Return the (X, Y) coordinate for the center point of the cell that contains the specified text.  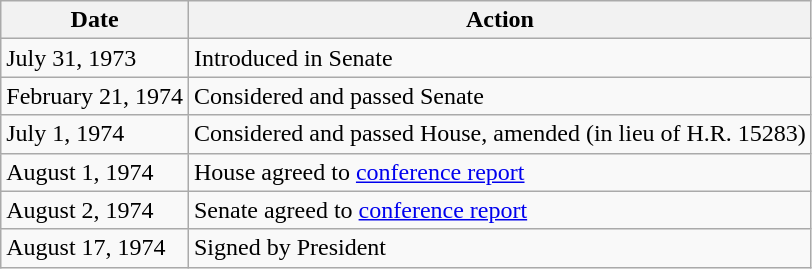
Date (95, 20)
Action (500, 20)
July 1, 1974 (95, 134)
Introduced in Senate (500, 58)
August 17, 1974 (95, 248)
August 1, 1974 (95, 172)
Senate agreed to conference report (500, 210)
February 21, 1974 (95, 96)
Considered and passed Senate (500, 96)
Signed by President (500, 248)
August 2, 1974 (95, 210)
House agreed to conference report (500, 172)
Considered and passed House, amended (in lieu of H.R. 15283) (500, 134)
July 31, 1973 (95, 58)
